For the text-containing cell, return its midpoint in [x, y] coordinate format. 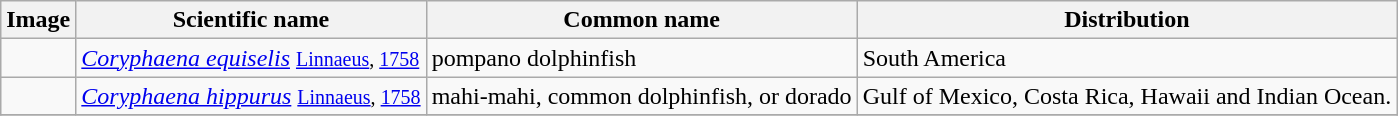
pompano dolphinfish [642, 58]
Gulf of Mexico, Costa Rica, Hawaii and Indian Ocean. [1127, 96]
Image [38, 20]
Scientific name [251, 20]
Coryphaena equiselis Linnaeus, 1758 [251, 58]
Common name [642, 20]
Coryphaena hippurus Linnaeus, 1758 [251, 96]
Distribution [1127, 20]
South America [1127, 58]
mahi-mahi, common dolphinfish, or dorado [642, 96]
